Scan for the cell matching the given text and deliver its [x, y] coordinate at center. 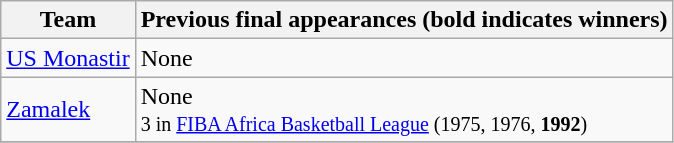
Previous final appearances (bold indicates winners) [404, 20]
Zamalek [68, 110]
None3 in FIBA Africa Basketball League (1975, 1976, 1992) [404, 110]
Team [68, 20]
US Monastir [68, 58]
None [404, 58]
